Search for the cell housing the specified text and yield its [x, y] center coordinate. 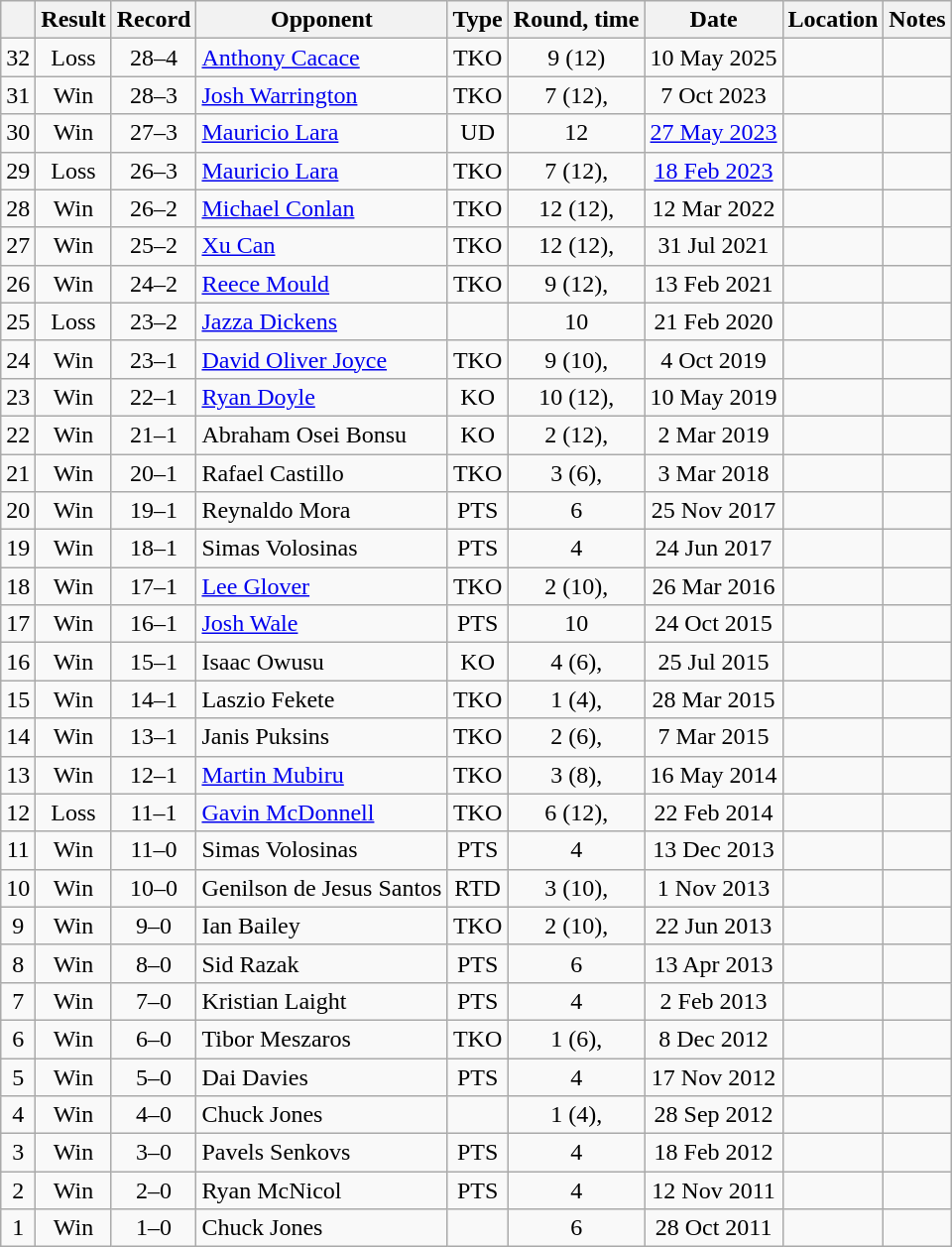
Josh Warrington [321, 95]
28 Sep 2012 [714, 1115]
10 May 2019 [714, 397]
Isaac Owusu [321, 662]
7 Mar 2015 [714, 737]
4–0 [154, 1115]
12 Nov 2011 [714, 1190]
8–0 [154, 963]
Martin Mubiru [321, 775]
11–0 [154, 850]
19 [18, 549]
25 [18, 321]
Dai Davies [321, 1076]
22 [18, 435]
13 Dec 2013 [714, 850]
Kristian Laight [321, 1001]
Ryan McNicol [321, 1190]
Type [478, 20]
Genilson de Jesus Santos [321, 888]
Sid Razak [321, 963]
Result [73, 20]
18 Feb 2023 [714, 171]
Janis Puksins [321, 737]
Opponent [321, 20]
7 [18, 1001]
15 [18, 699]
Ian Bailey [321, 926]
Jazza Dickens [321, 321]
Anthony Cacace [321, 58]
Notes [917, 20]
25 Nov 2017 [714, 511]
7–0 [154, 1001]
5–0 [154, 1076]
28–4 [154, 58]
Abraham Osei Bonsu [321, 435]
David Oliver Joyce [321, 359]
24 [18, 359]
17 [18, 624]
1 Nov 2013 [714, 888]
18 Feb 2012 [714, 1153]
25–2 [154, 246]
Record [154, 20]
13–1 [154, 737]
9 (12) [576, 58]
16 May 2014 [714, 775]
20–1 [154, 473]
4 (6), [576, 662]
29 [18, 171]
Laszio Fekete [321, 699]
28 [18, 208]
12 Mar 2022 [714, 208]
2 Mar 2019 [714, 435]
31 [18, 95]
17 Nov 2012 [714, 1076]
Gavin McDonnell [321, 812]
13 [18, 775]
10–0 [154, 888]
3 (6), [576, 473]
Reynaldo Mora [321, 511]
10 (12), [576, 397]
5 [18, 1076]
Reece Mould [321, 284]
30 [18, 133]
Lee Glover [321, 586]
6 (12), [576, 812]
27–3 [154, 133]
27 [18, 246]
14 [18, 737]
4 Oct 2019 [714, 359]
15–1 [154, 662]
26–3 [154, 171]
2–0 [154, 1190]
14–1 [154, 699]
3 Mar 2018 [714, 473]
10 May 2025 [714, 58]
13 Feb 2021 [714, 284]
28–3 [154, 95]
26 Mar 2016 [714, 586]
1 [18, 1228]
9 (12), [576, 284]
Rafael Castillo [321, 473]
23–2 [154, 321]
Tibor Meszaros [321, 1039]
6–0 [154, 1039]
3 (10), [576, 888]
9–0 [154, 926]
13 Apr 2013 [714, 963]
8 Dec 2012 [714, 1039]
1–0 [154, 1228]
19–1 [154, 511]
1 (6), [576, 1039]
Michael Conlan [321, 208]
16 [18, 662]
21 [18, 473]
2 [18, 1190]
17–1 [154, 586]
27 May 2023 [714, 133]
25 Jul 2015 [714, 662]
16–1 [154, 624]
32 [18, 58]
21–1 [154, 435]
22 Feb 2014 [714, 812]
8 [18, 963]
11–1 [154, 812]
Ryan Doyle [321, 397]
21 Feb 2020 [714, 321]
31 Jul 2021 [714, 246]
26 [18, 284]
24–2 [154, 284]
3 [18, 1153]
UD [478, 133]
11 [18, 850]
2 Feb 2013 [714, 1001]
12–1 [154, 775]
RTD [478, 888]
9 [18, 926]
9 (10), [576, 359]
23 [18, 397]
28 Mar 2015 [714, 699]
18–1 [154, 549]
Josh Wale [321, 624]
Date [714, 20]
Round, time [576, 20]
Location [833, 20]
24 Jun 2017 [714, 549]
23–1 [154, 359]
7 Oct 2023 [714, 95]
22–1 [154, 397]
Pavels Senkovs [321, 1153]
Xu Can [321, 246]
28 Oct 2011 [714, 1228]
2 (6), [576, 737]
24 Oct 2015 [714, 624]
2 (12), [576, 435]
3–0 [154, 1153]
20 [18, 511]
18 [18, 586]
3 (8), [576, 775]
26–2 [154, 208]
22 Jun 2013 [714, 926]
